Output the [X, Y] coordinate of the center of the cell containing the given text.  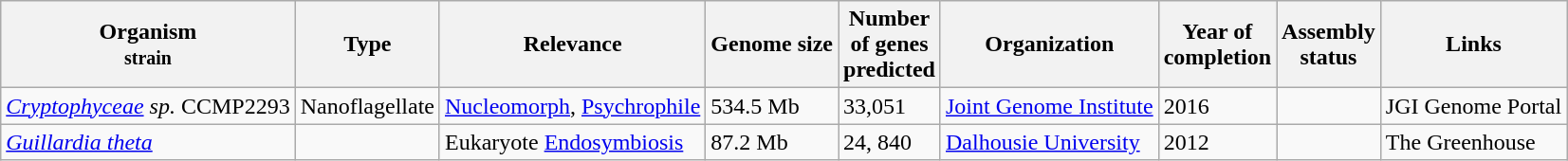
2016 [1217, 106]
Year ofcompletion [1217, 45]
Organismstrain [148, 45]
24, 840 [890, 142]
Nanoflagellate [367, 106]
87.2 Mb [772, 142]
Guillardia theta [148, 142]
Numberof genespredicted [890, 45]
534.5 Mb [772, 106]
The Greenhouse [1473, 142]
Eukaryote Endosymbiosis [572, 142]
JGI Genome Portal [1473, 106]
33,051 [890, 106]
Links [1473, 45]
2012 [1217, 142]
Joint Genome Institute [1049, 106]
Relevance [572, 45]
Cryptophyceae sp. CCMP2293 [148, 106]
Organization [1049, 45]
Nucleomorph, Psychrophile [572, 106]
Type [367, 45]
Assemblystatus [1329, 45]
Genome size [772, 45]
Dalhousie University [1049, 142]
